Output the [X, Y] coordinate of the center of the cell containing the given text.  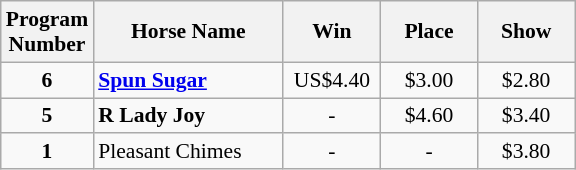
Program Number [47, 32]
Horse Name [188, 32]
R Lady Joy [188, 116]
1 [47, 152]
6 [47, 80]
$4.60 [428, 116]
5 [47, 116]
$3.00 [428, 80]
US$4.40 [332, 80]
Pleasant Chimes [188, 152]
Show [526, 32]
Place [428, 32]
Win [332, 32]
Spun Sugar [188, 80]
$3.40 [526, 116]
$3.80 [526, 152]
$2.80 [526, 80]
